Scan for the cell matching the given text and deliver its [x, y] coordinate at center. 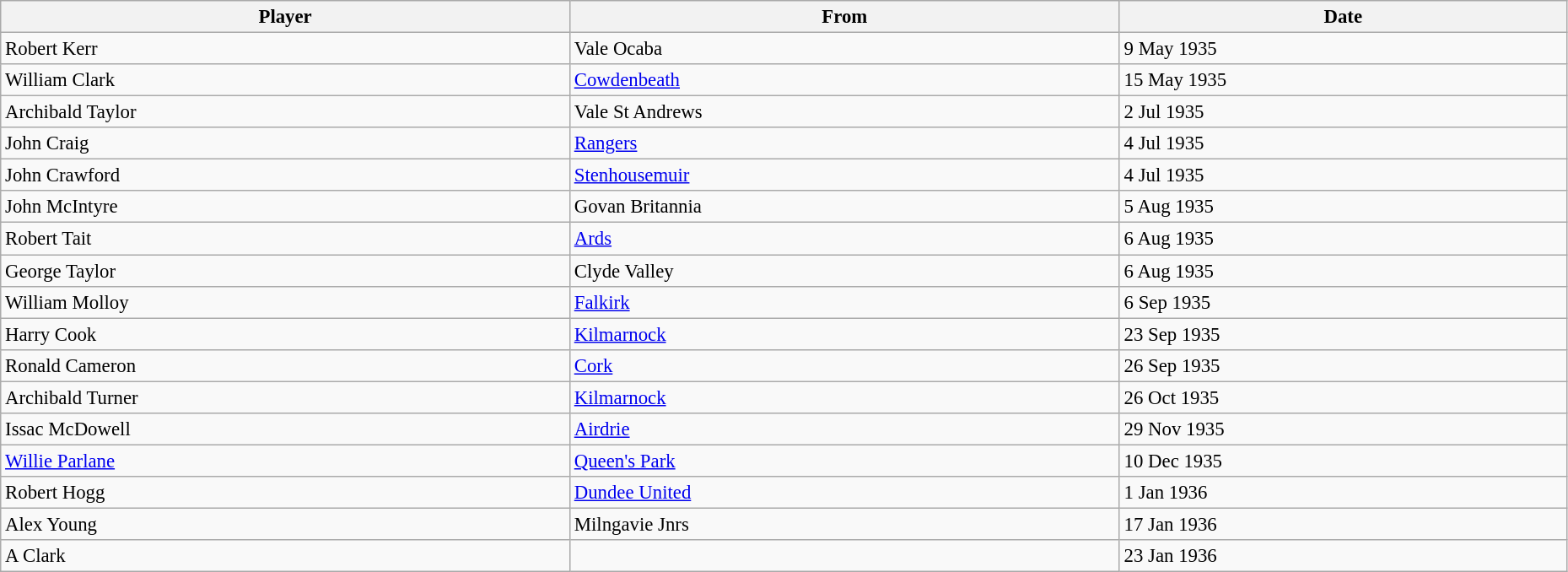
Issac McDowell [285, 429]
Date [1343, 17]
Alex Young [285, 524]
Ards [844, 239]
A Clark [285, 556]
Robert Tait [285, 239]
William Molloy [285, 302]
Airdrie [844, 429]
9 May 1935 [1343, 49]
Ronald Cameron [285, 365]
Cowdenbeath [844, 80]
Robert Kerr [285, 49]
26 Oct 1935 [1343, 397]
29 Nov 1935 [1343, 429]
26 Sep 1935 [1343, 365]
Clyde Valley [844, 271]
Harry Cook [285, 334]
Rangers [844, 143]
Archibald Turner [285, 397]
Robert Hogg [285, 493]
Willie Parlane [285, 461]
John Craig [285, 143]
6 Sep 1935 [1343, 302]
Milngavie Jnrs [844, 524]
2 Jul 1935 [1343, 112]
Vale Ocaba [844, 49]
From [844, 17]
John Crawford [285, 175]
William Clark [285, 80]
Vale St Andrews [844, 112]
23 Sep 1935 [1343, 334]
1 Jan 1936 [1343, 493]
Archibald Taylor [285, 112]
Player [285, 17]
George Taylor [285, 271]
10 Dec 1935 [1343, 461]
Cork [844, 365]
Dundee United [844, 493]
15 May 1935 [1343, 80]
Stenhousemuir [844, 175]
23 Jan 1936 [1343, 556]
John McIntyre [285, 207]
Falkirk [844, 302]
Govan Britannia [844, 207]
Queen's Park [844, 461]
5 Aug 1935 [1343, 207]
17 Jan 1936 [1343, 524]
